Detect which cell encompasses the target text, then output its (X, Y) center coordinate. 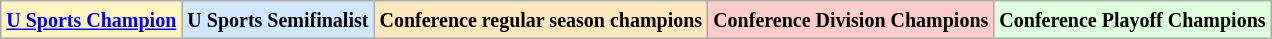
Conference Playoff Champions (1132, 20)
Conference Division Champions (851, 20)
U Sports Semifinalist (278, 20)
U Sports Champion (92, 20)
Conference regular season champions (541, 20)
